Capture the cell that displays the provided text and extract its [x, y] central coordinate. 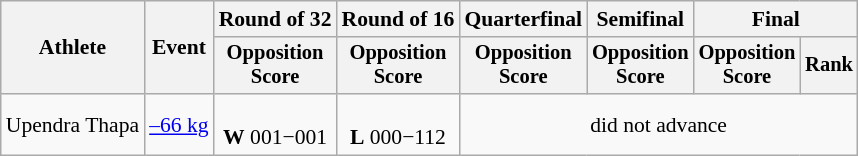
Round of 16 [398, 19]
Athlete [72, 48]
did not advance [658, 124]
Event [178, 48]
Rank [829, 66]
W 001−001 [276, 124]
Semifinal [640, 19]
–66 kg [178, 124]
L 000−112 [398, 124]
Upendra Thapa [72, 124]
Quarterfinal [523, 19]
Round of 32 [276, 19]
Final [776, 19]
